Detect which cell encompasses the target text, then output its (X, Y) center coordinate. 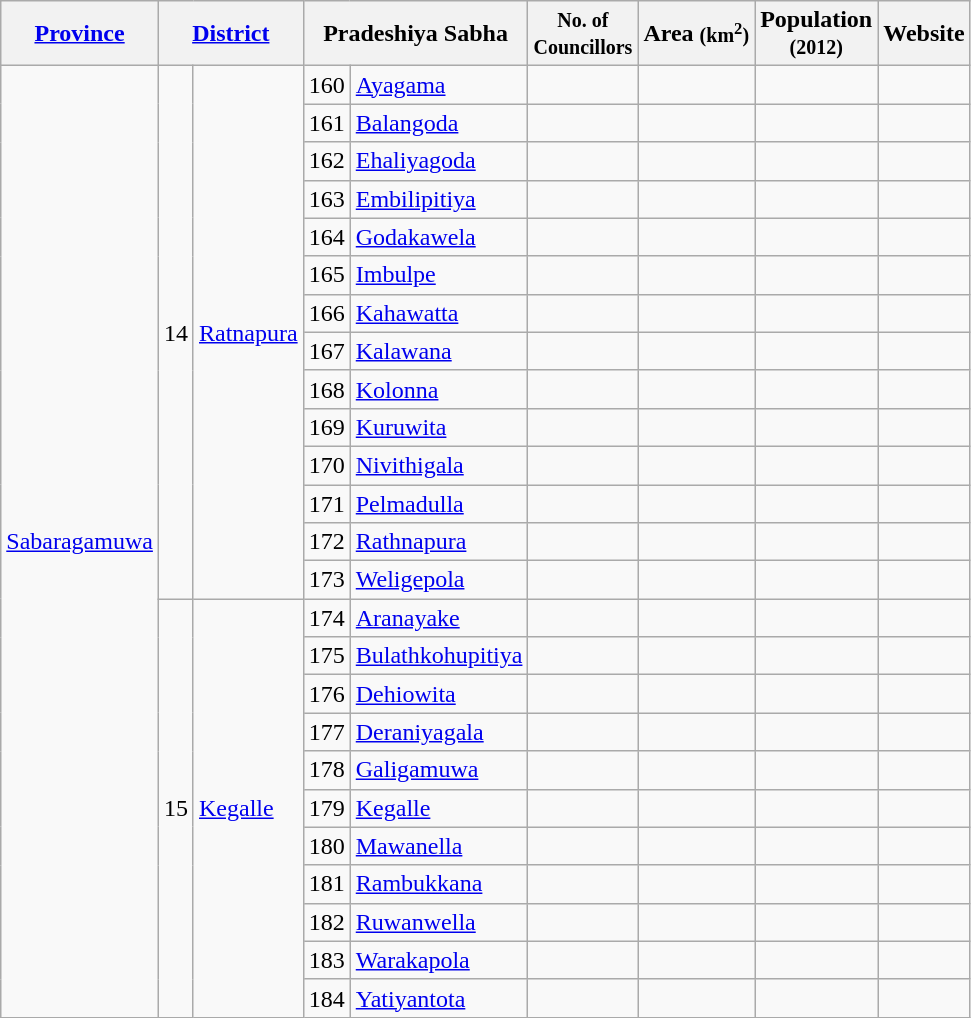
Kahawatta (439, 313)
Godakawela (439, 237)
Province (80, 34)
163 (326, 199)
169 (326, 427)
Ayagama (439, 85)
Ratnapura (248, 332)
172 (326, 542)
15 (176, 808)
180 (326, 846)
184 (326, 998)
Deraniyagala (439, 732)
162 (326, 161)
164 (326, 237)
179 (326, 808)
Mawanella (439, 846)
168 (326, 389)
181 (326, 884)
Ehaliyagoda (439, 161)
District (230, 34)
170 (326, 465)
171 (326, 503)
166 (326, 313)
Pelmadulla (439, 503)
Aranayake (439, 618)
174 (326, 618)
Ruwanwella (439, 922)
Balangoda (439, 123)
167 (326, 351)
Dehiowita (439, 694)
Rathnapura (439, 542)
Warakapola (439, 960)
No. ofCouncillors (583, 34)
Bulathkohupitiya (439, 656)
Nivithigala (439, 465)
176 (326, 694)
165 (326, 275)
Kalawana (439, 351)
177 (326, 732)
Imbulpe (439, 275)
183 (326, 960)
178 (326, 770)
173 (326, 580)
14 (176, 332)
175 (326, 656)
Embilipitiya (439, 199)
Rambukkana (439, 884)
Kuruwita (439, 427)
161 (326, 123)
Pradeshiya Sabha (416, 34)
Galigamuwa (439, 770)
Population(2012) (816, 34)
160 (326, 85)
Area (km2) (696, 34)
182 (326, 922)
Kolonna (439, 389)
Weligepola (439, 580)
Yatiyantota (439, 998)
Sabaragamuwa (80, 542)
Website (924, 34)
